Return the [X, Y] coordinate for the center point of the cell that contains the specified text.  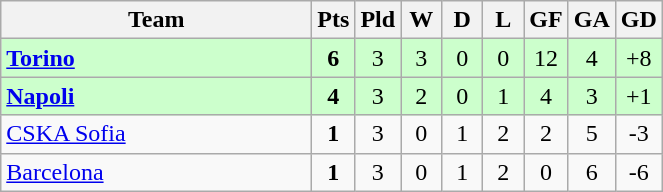
-3 [638, 134]
CSKA Sofia [156, 134]
5 [592, 134]
12 [546, 58]
GF [546, 20]
GA [592, 20]
Team [156, 20]
-6 [638, 172]
W [422, 20]
Barcelona [156, 172]
L [504, 20]
Pts [334, 20]
GD [638, 20]
Torino [156, 58]
+1 [638, 96]
D [462, 20]
+8 [638, 58]
Pld [378, 20]
Napoli [156, 96]
